Capture the cell that displays the provided text and extract its [x, y] central coordinate. 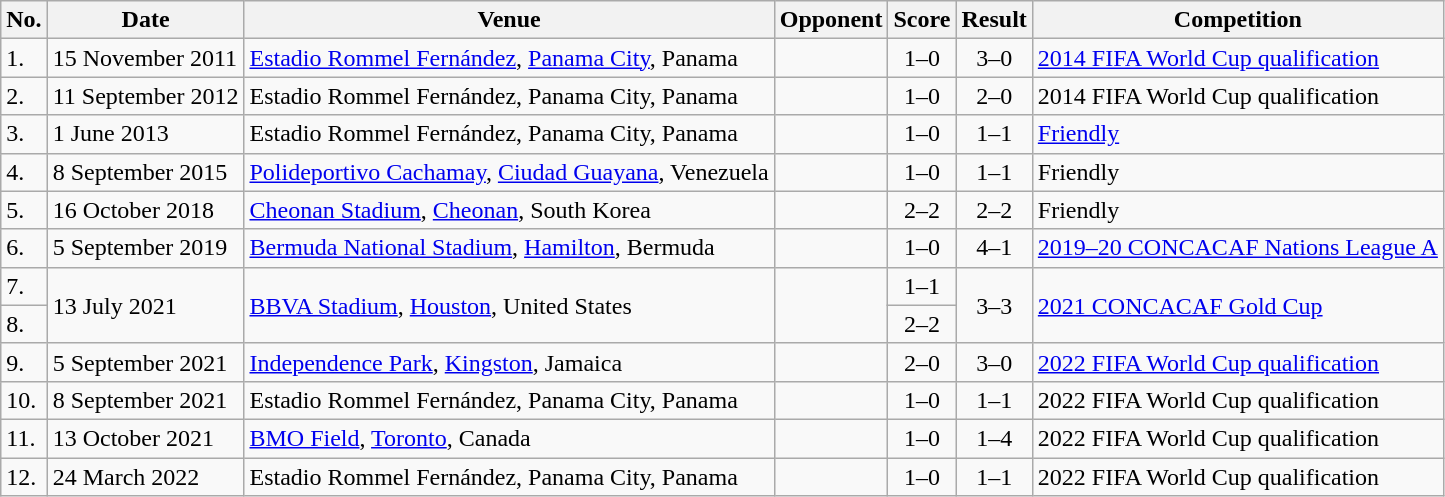
11 September 2012 [146, 96]
12. [24, 477]
Competition [1238, 20]
2021 CONCACAF Gold Cup [1238, 305]
13 July 2021 [146, 305]
3–3 [994, 305]
5 September 2019 [146, 248]
Result [994, 20]
1–4 [994, 438]
24 March 2022 [146, 477]
Independence Park, Kingston, Jamaica [509, 362]
Bermuda National Stadium, Hamilton, Bermuda [509, 248]
5 September 2021 [146, 362]
7. [24, 286]
8 September 2021 [146, 400]
2019–20 CONCACAF Nations League A [1238, 248]
Opponent [831, 20]
8 September 2015 [146, 172]
10. [24, 400]
1. [24, 58]
Polideportivo Cachamay, Ciudad Guayana, Venezuela [509, 172]
16 October 2018 [146, 210]
Cheonan Stadium, Cheonan, South Korea [509, 210]
11. [24, 438]
6. [24, 248]
Date [146, 20]
4. [24, 172]
15 November 2011 [146, 58]
BMO Field, Toronto, Canada [509, 438]
9. [24, 362]
3. [24, 134]
2. [24, 96]
BBVA Stadium, Houston, United States [509, 305]
13 October 2021 [146, 438]
Score [922, 20]
5. [24, 210]
4–1 [994, 248]
Venue [509, 20]
8. [24, 324]
No. [24, 20]
1 June 2013 [146, 134]
